For the text-containing cell, return its midpoint in (X, Y) coordinate format. 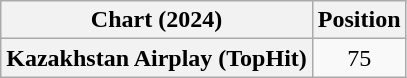
Chart (2024) (157, 20)
Kazakhstan Airplay (TopHit) (157, 58)
Position (359, 20)
75 (359, 58)
